Detect which cell encompasses the target text, then output its (X, Y) center coordinate. 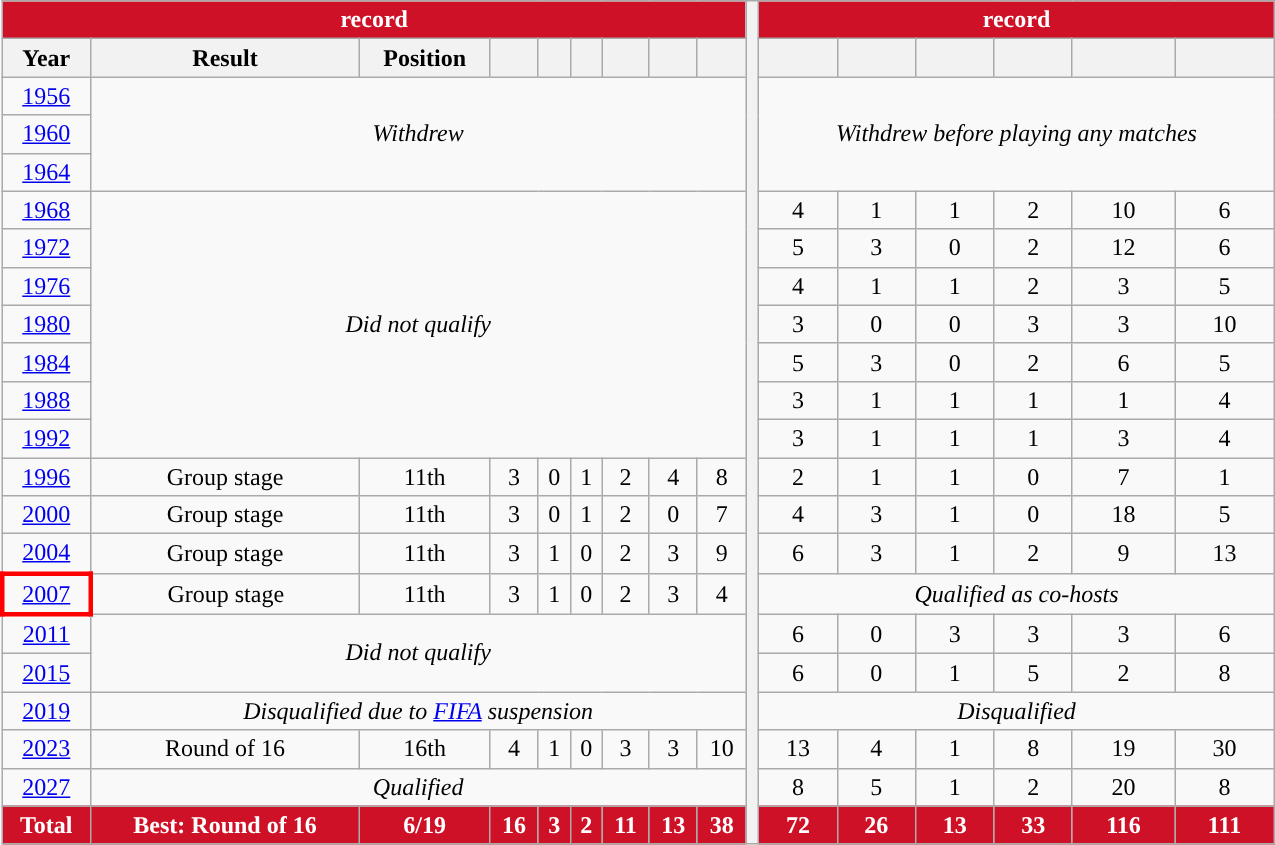
1968 (46, 210)
12 (1123, 248)
2015 (46, 673)
2000 (46, 515)
30 (1225, 749)
Qualified (418, 787)
Best: Round of 16 (224, 825)
20 (1123, 787)
1996 (46, 477)
2023 (46, 749)
1964 (46, 172)
1956 (46, 96)
Result (224, 58)
2011 (46, 634)
1988 (46, 400)
11 (626, 825)
1984 (46, 362)
116 (1123, 825)
2019 (46, 711)
18 (1123, 515)
Withdrew before playing any matches (1016, 134)
19 (1123, 749)
16th (425, 749)
1980 (46, 324)
Round of 16 (224, 749)
2027 (46, 787)
1976 (46, 286)
16 (514, 825)
38 (722, 825)
1972 (46, 248)
6/19 (425, 825)
Disqualified due to FIFA suspension (418, 711)
Year (46, 58)
2007 (46, 594)
1992 (46, 438)
Position (425, 58)
26 (876, 825)
Disqualified (1016, 711)
33 (1033, 825)
111 (1225, 825)
Withdrew (418, 134)
72 (798, 825)
1960 (46, 134)
Qualified as co-hosts (1016, 594)
Total (46, 825)
2004 (46, 554)
